For the text-containing cell, return its midpoint in (x, y) coordinate format. 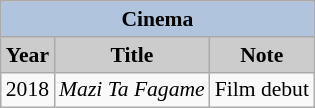
Mazi Ta Fagame (132, 90)
Title (132, 55)
2018 (28, 90)
Cinema (158, 19)
Film debut (262, 90)
Note (262, 55)
Year (28, 55)
